Determine the [X, Y] coordinate at the center of the cell enclosing the given text.  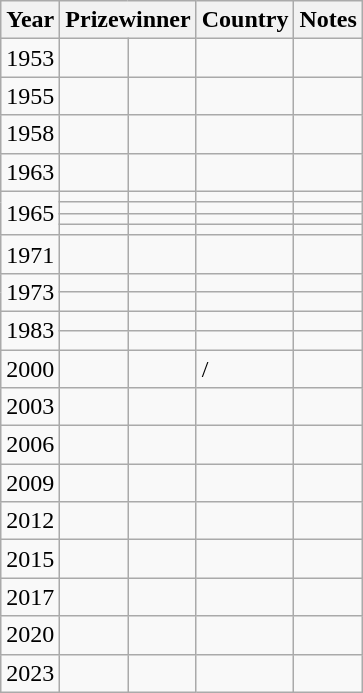
/ [245, 369]
1971 [30, 254]
2006 [30, 445]
Notes [328, 20]
2017 [30, 597]
2009 [30, 483]
1958 [30, 134]
1953 [30, 58]
1973 [30, 292]
Country [245, 20]
Prizewinner [128, 20]
1983 [30, 330]
1955 [30, 96]
1965 [30, 213]
Year [30, 20]
2015 [30, 559]
2000 [30, 369]
2020 [30, 635]
2012 [30, 521]
1963 [30, 172]
2023 [30, 673]
2003 [30, 407]
